Pinpoint the cell where the given text exists, returning its (X, Y) midpoint coordinate. 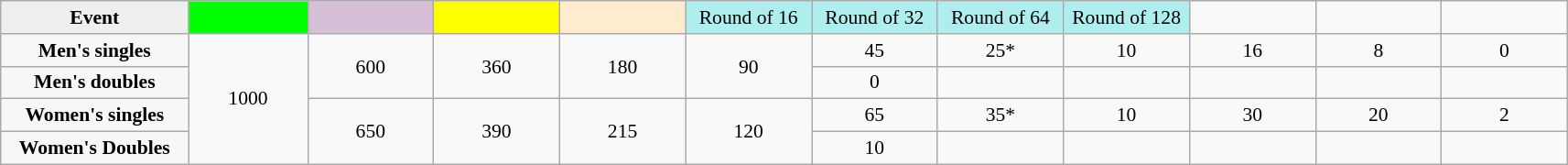
180 (622, 66)
650 (371, 132)
Round of 32 (874, 17)
90 (749, 66)
Men's doubles (95, 82)
45 (874, 50)
Event (95, 17)
25* (1000, 50)
Women's Doubles (95, 148)
Women's singles (95, 115)
390 (497, 132)
65 (874, 115)
1000 (248, 99)
35* (1000, 115)
30 (1252, 115)
Men's singles (95, 50)
20 (1379, 115)
600 (371, 66)
Round of 16 (749, 17)
120 (749, 132)
8 (1379, 50)
Round of 64 (1000, 17)
2 (1505, 115)
Round of 128 (1127, 17)
215 (622, 132)
16 (1252, 50)
360 (497, 66)
